Locate the cell with the specified text and output its [x, y] center coordinate. 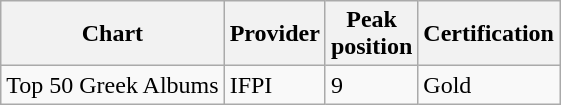
Gold [489, 85]
9 [371, 85]
Provider [274, 34]
Chart [112, 34]
Top 50 Greek Albums [112, 85]
IFPI [274, 85]
Certification [489, 34]
Peakposition [371, 34]
